Return (X, Y) of the center of cell containing provided text 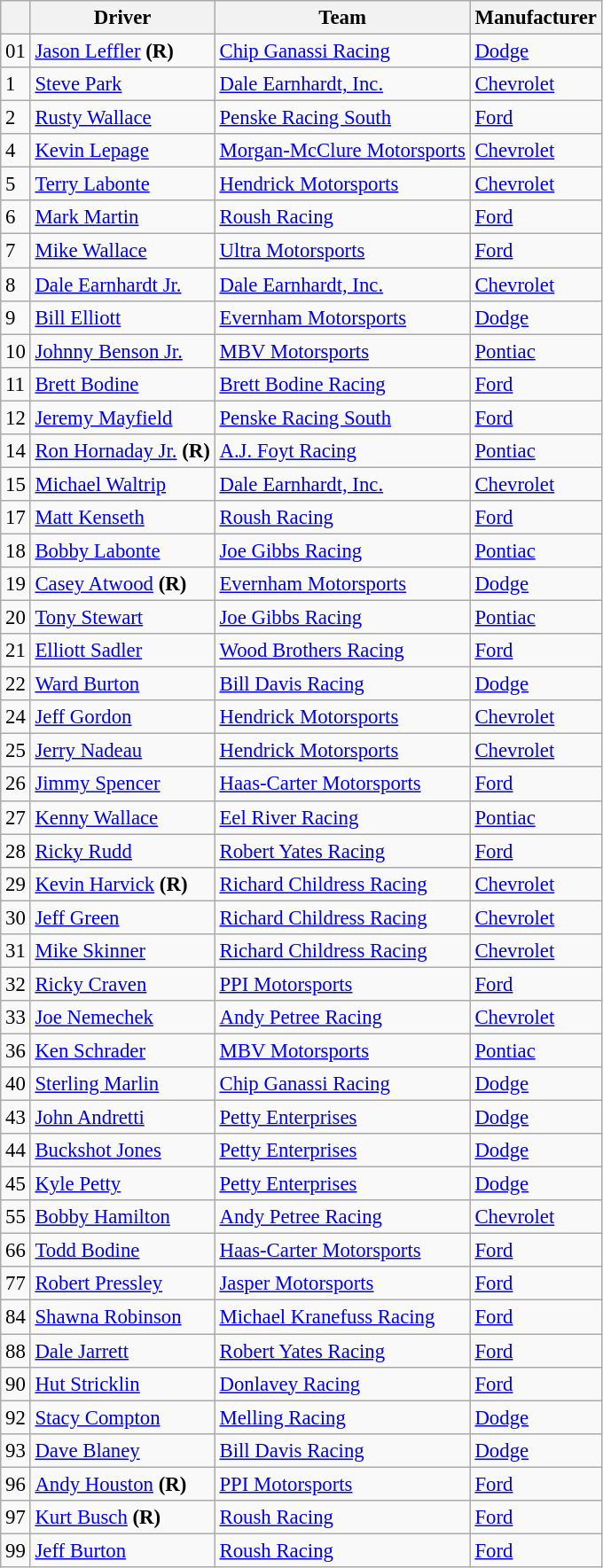
Ultra Motorsports (342, 251)
66 (16, 1251)
Eel River Racing (342, 817)
Mike Wallace (122, 251)
90 (16, 1384)
1 (16, 84)
30 (16, 917)
88 (16, 1351)
Jason Leffler (R) (122, 51)
Kevin Lepage (122, 151)
Rusty Wallace (122, 118)
25 (16, 751)
12 (16, 417)
31 (16, 951)
15 (16, 484)
43 (16, 1118)
Elliott Sadler (122, 651)
Joe Nemechek (122, 1018)
A.J. Foyt Racing (342, 451)
Mark Martin (122, 217)
Robert Pressley (122, 1284)
19 (16, 584)
Dale Earnhardt Jr. (122, 285)
45 (16, 1184)
24 (16, 717)
Michael Waltrip (122, 484)
44 (16, 1151)
Team (342, 18)
Sterling Marlin (122, 1084)
Shawna Robinson (122, 1317)
Melling Racing (342, 1417)
Manufacturer (536, 18)
Todd Bodine (122, 1251)
Steve Park (122, 84)
Jeff Green (122, 917)
21 (16, 651)
Ricky Craven (122, 984)
28 (16, 851)
Ken Schrader (122, 1050)
36 (16, 1050)
John Andretti (122, 1118)
Jeremy Mayfield (122, 417)
Ricky Rudd (122, 851)
Donlavey Racing (342, 1384)
97 (16, 1517)
Morgan-McClure Motorsports (342, 151)
93 (16, 1450)
7 (16, 251)
Bobby Hamilton (122, 1217)
Jimmy Spencer (122, 784)
Bill Elliott (122, 317)
11 (16, 384)
01 (16, 51)
Kyle Petty (122, 1184)
92 (16, 1417)
2 (16, 118)
18 (16, 550)
Ward Burton (122, 684)
Hut Stricklin (122, 1384)
20 (16, 618)
Mike Skinner (122, 951)
Stacy Compton (122, 1417)
Kevin Harvick (R) (122, 884)
96 (16, 1484)
Casey Atwood (R) (122, 584)
14 (16, 451)
Dale Jarrett (122, 1351)
Jeff Gordon (122, 717)
29 (16, 884)
77 (16, 1284)
Matt Kenseth (122, 518)
26 (16, 784)
Terry Labonte (122, 184)
22 (16, 684)
99 (16, 1550)
Dave Blaney (122, 1450)
Driver (122, 18)
Tony Stewart (122, 618)
6 (16, 217)
Wood Brothers Racing (342, 651)
Johnny Benson Jr. (122, 351)
Jeff Burton (122, 1550)
Brett Bodine (122, 384)
84 (16, 1317)
55 (16, 1217)
Jerry Nadeau (122, 751)
8 (16, 285)
4 (16, 151)
Kenny Wallace (122, 817)
Kurt Busch (R) (122, 1517)
10 (16, 351)
33 (16, 1018)
32 (16, 984)
Bobby Labonte (122, 550)
9 (16, 317)
Michael Kranefuss Racing (342, 1317)
Jasper Motorsports (342, 1284)
Buckshot Jones (122, 1151)
5 (16, 184)
40 (16, 1084)
Andy Houston (R) (122, 1484)
Brett Bodine Racing (342, 384)
27 (16, 817)
17 (16, 518)
Ron Hornaday Jr. (R) (122, 451)
